Pinpoint the cell where the given text exists, returning its [X, Y] midpoint coordinate. 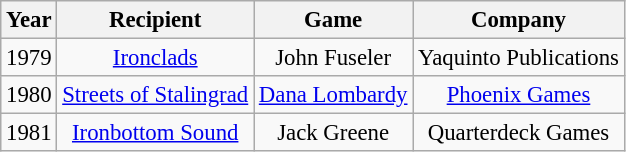
Dana Lombardy [334, 95]
Recipient [156, 20]
Quarterdeck Games [518, 133]
1979 [29, 58]
Yaquinto Publications [518, 58]
1981 [29, 133]
Ironclads [156, 58]
Game [334, 20]
John Fuseler [334, 58]
Company [518, 20]
Jack Greene [334, 133]
Year [29, 20]
Ironbottom Sound [156, 133]
Phoenix Games [518, 95]
1980 [29, 95]
Streets of Stalingrad [156, 95]
